Determine the [x, y] coordinate at the center of the cell enclosing the given text.  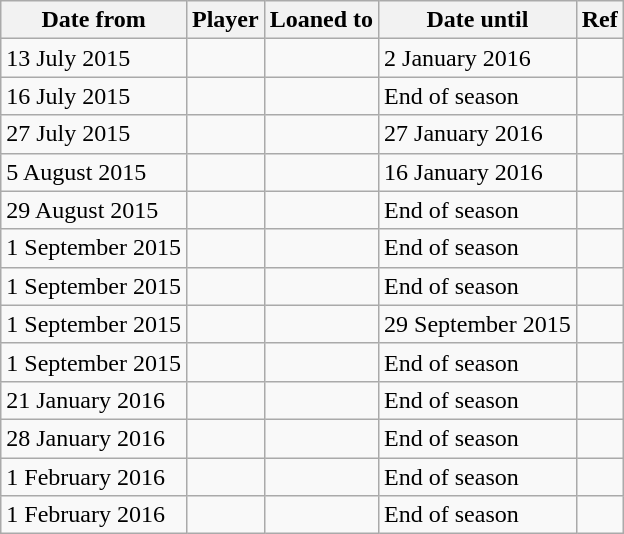
21 January 2016 [94, 400]
13 July 2015 [94, 58]
Loaned to [321, 20]
Date from [94, 20]
2 January 2016 [478, 58]
16 January 2016 [478, 172]
16 July 2015 [94, 96]
5 August 2015 [94, 172]
29 September 2015 [478, 324]
27 January 2016 [478, 134]
Ref [600, 20]
27 July 2015 [94, 134]
Player [225, 20]
29 August 2015 [94, 210]
Date until [478, 20]
28 January 2016 [94, 438]
